Provide the [x, y] coordinate of the cell's center where the given text is located.  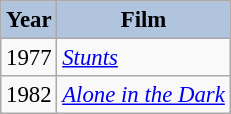
1977 [29, 58]
1982 [29, 95]
Film [144, 20]
Year [29, 20]
Stunts [144, 58]
Alone in the Dark [144, 95]
